Pinpoint the cell where the given text exists, returning its (X, Y) midpoint coordinate. 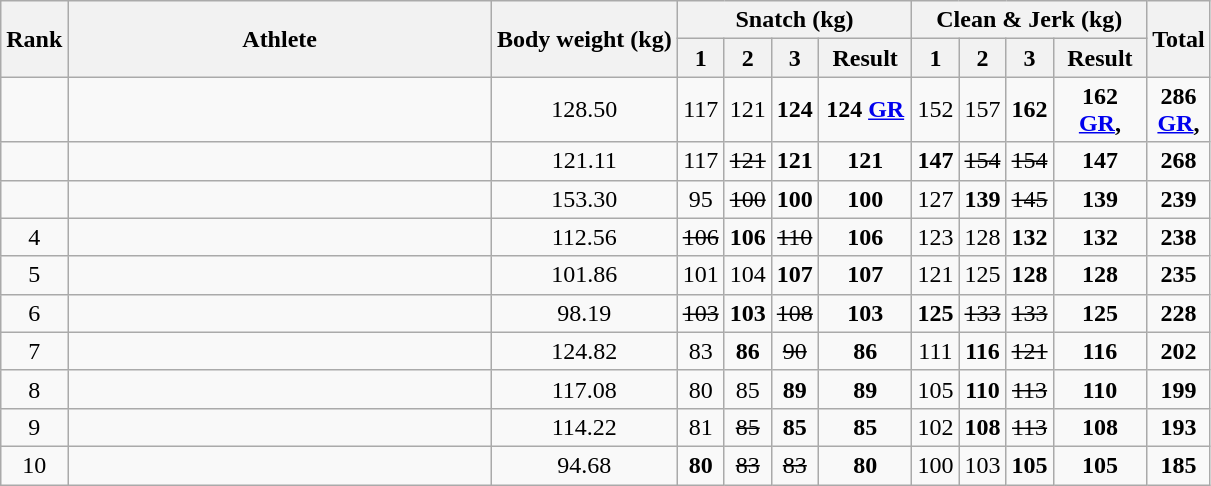
114.22 (584, 427)
Athlete (280, 39)
117.08 (584, 389)
239 (1179, 199)
Clean & Jerk (kg) (1030, 20)
Body weight (kg) (584, 39)
268 (1179, 161)
94.68 (584, 465)
153.30 (584, 199)
121.11 (584, 161)
9 (34, 427)
152 (936, 110)
286 GR, (1179, 110)
202 (1179, 351)
Total (1179, 39)
8 (34, 389)
235 (1179, 275)
124.82 (584, 351)
4 (34, 237)
112.56 (584, 237)
238 (1179, 237)
101.86 (584, 275)
101 (700, 275)
Snatch (kg) (794, 20)
10 (34, 465)
98.19 (584, 313)
162 (1030, 110)
185 (1179, 465)
162 GR, (1100, 110)
102 (936, 427)
90 (794, 351)
111 (936, 351)
Rank (34, 39)
145 (1030, 199)
124 GR (865, 110)
193 (1179, 427)
157 (982, 110)
124 (794, 110)
123 (936, 237)
5 (34, 275)
128.50 (584, 110)
199 (1179, 389)
104 (748, 275)
6 (34, 313)
228 (1179, 313)
81 (700, 427)
7 (34, 351)
95 (700, 199)
127 (936, 199)
